Locate the cell with the specified text and output its (X, Y) center coordinate. 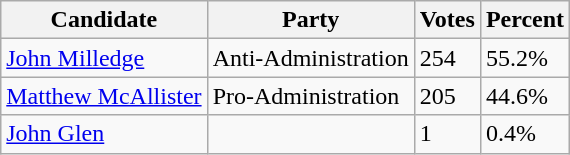
Pro-Administration (310, 96)
Matthew McAllister (104, 96)
44.6% (524, 96)
John Milledge (104, 58)
John Glen (104, 134)
Party (310, 20)
0.4% (524, 134)
Votes (447, 20)
55.2% (524, 58)
Anti-Administration (310, 58)
205 (447, 96)
Candidate (104, 20)
1 (447, 134)
254 (447, 58)
Percent (524, 20)
